Search for the cell housing the specified text and yield its [X, Y] center coordinate. 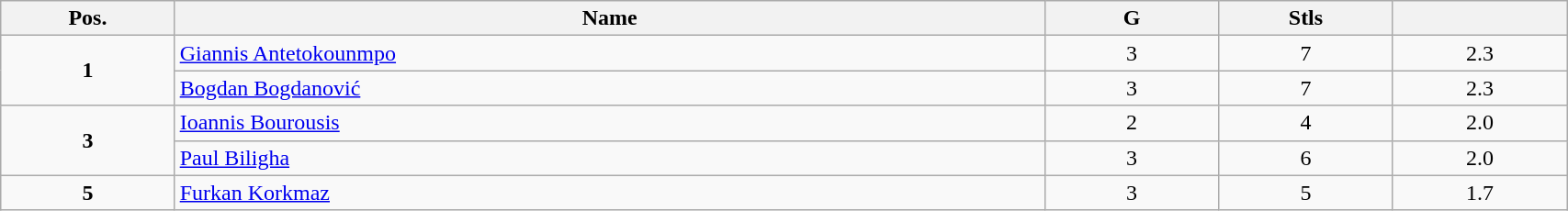
G [1132, 18]
Paul Biligha [610, 158]
Bogdan Bogdanović [610, 88]
Giannis Antetokounmpo [610, 53]
2 [1132, 123]
1.7 [1479, 193]
1 [88, 71]
6 [1306, 158]
Furkan Korkmaz [610, 193]
Pos. [88, 18]
Ioannis Bourousis [610, 123]
Stls [1306, 18]
Name [610, 18]
4 [1306, 123]
